Identify which cell holds the provided text, then report its [X, Y] central coordinate. 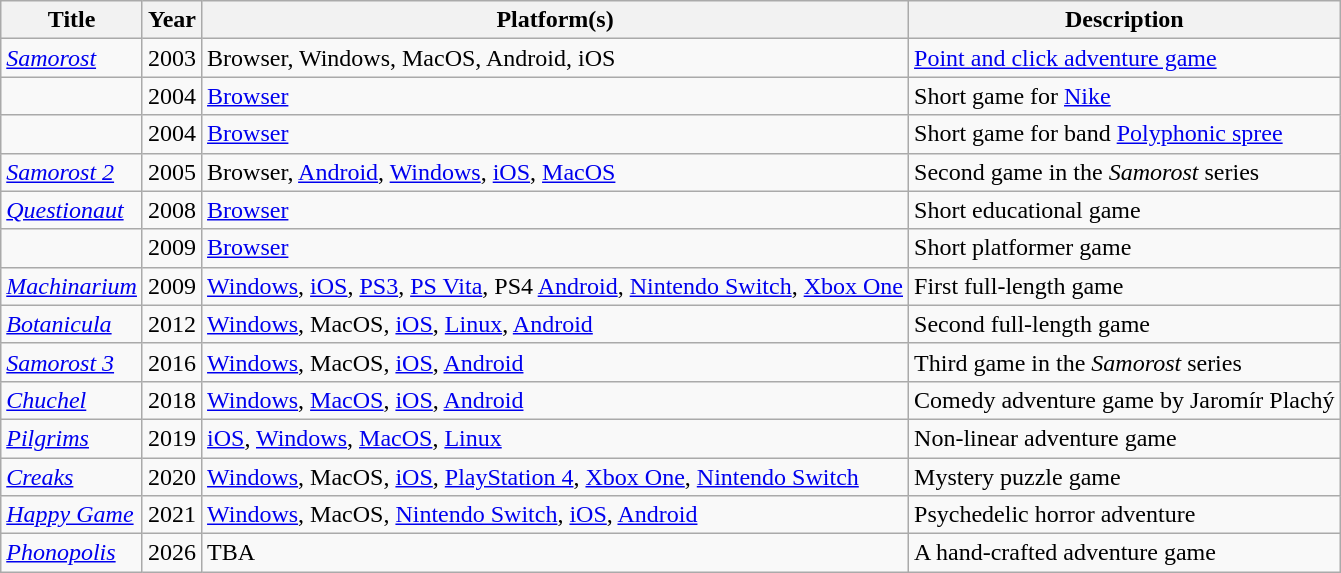
Botanicula [72, 324]
2016 [172, 362]
Happy Game [72, 515]
2020 [172, 477]
2021 [172, 515]
Third game in the Samorost series [1125, 362]
First full-length game [1125, 286]
Samorost [72, 58]
TBA [556, 553]
Psychedelic horror adventure [1125, 515]
Windows, MacOS, iOS, Linux, Android [556, 324]
Second full-length game [1125, 324]
Mystery puzzle game [1125, 477]
Title [72, 20]
Second game in the Samorost series [1125, 172]
Non-linear adventure game [1125, 438]
Platform(s) [556, 20]
Windows, iOS, PS3, PS Vita, PS4 Android, Nintendo Switch, Xbox One [556, 286]
Samorost 3 [72, 362]
Pilgrims [72, 438]
2003 [172, 58]
2012 [172, 324]
iOS, Windows, MacOS, Linux [556, 438]
Browser, Android, Windows, iOS, MacOS [556, 172]
2005 [172, 172]
Creaks [72, 477]
A hand-crafted adventure game [1125, 553]
2019 [172, 438]
Phonopolis [72, 553]
Short game for band Polyphonic spree [1125, 134]
Windows, MacOS, Nintendo Switch, iOS, Android [556, 515]
Chuchel [72, 400]
Short platformer game [1125, 248]
Year [172, 20]
Comedy adventure game by Jaromír Plachý [1125, 400]
Browser, Windows, MacOS, Android, iOS [556, 58]
2008 [172, 210]
Samorost 2 [72, 172]
Short game for Nike [1125, 96]
Questionaut [72, 210]
2018 [172, 400]
Windows, MacOS, iOS, PlayStation 4, Xbox One, Nintendo Switch [556, 477]
Machinarium [72, 286]
Short educational game [1125, 210]
2026 [172, 553]
Point and click adventure game [1125, 58]
Description [1125, 20]
